Provide the [x, y] coordinate of the cell's center where the given text is located.  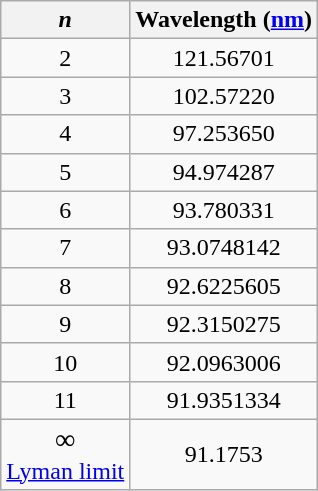
6 [66, 210]
8 [66, 286]
3 [66, 96]
92.6225605 [224, 286]
5 [66, 172]
97.253650 [224, 134]
n [66, 20]
9 [66, 324]
121.56701 [224, 58]
7 [66, 248]
92.0963006 [224, 362]
91.1753 [224, 454]
92.3150275 [224, 324]
91.9351334 [224, 400]
93.780331 [224, 210]
94.974287 [224, 172]
11 [66, 400]
2 [66, 58]
Wavelength (nm) [224, 20]
102.57220 [224, 96]
∞Lyman limit [66, 454]
10 [66, 362]
93.0748142 [224, 248]
4 [66, 134]
